For the text-containing cell, return its midpoint in [x, y] coordinate format. 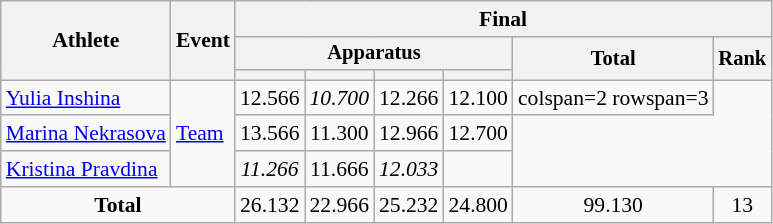
11.666 [338, 169]
26.132 [270, 205]
13 [743, 205]
99.130 [614, 205]
12.100 [478, 98]
Kristina Pravdina [86, 169]
12.033 [408, 169]
Event [203, 40]
12.966 [408, 134]
Rank [743, 58]
10.700 [338, 98]
11.300 [338, 134]
Team [203, 134]
11.266 [270, 169]
25.232 [408, 205]
24.800 [478, 205]
Yulia Inshina [86, 98]
12.566 [270, 98]
Final [503, 19]
13.566 [270, 134]
22.966 [338, 205]
Athlete [86, 40]
Marina Nekrasova [86, 134]
12.700 [478, 134]
Apparatus [374, 54]
colspan=2 rowspan=3 [614, 98]
12.266 [408, 98]
